Find where the given text appears and provide that cell's center as (x, y) coordinate. 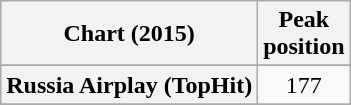
Peakposition (304, 34)
177 (304, 85)
Russia Airplay (TopHit) (130, 85)
Chart (2015) (130, 34)
